Provide the (X, Y) coordinate of the cell's center where the given text is located.  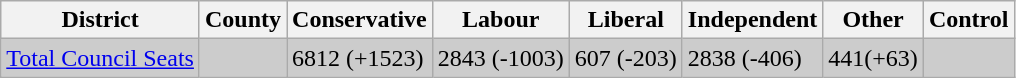
Total Council Seats (100, 58)
441(+63) (874, 58)
County (242, 20)
Other (874, 20)
Control (968, 20)
Independent (752, 20)
6812 (+1523) (360, 58)
District (100, 20)
Labour (500, 20)
Liberal (626, 20)
607 (-203) (626, 58)
Conservative (360, 20)
2843 (-1003) (500, 58)
2838 (-406) (752, 58)
